Detect which cell encompasses the target text, then output its [X, Y] center coordinate. 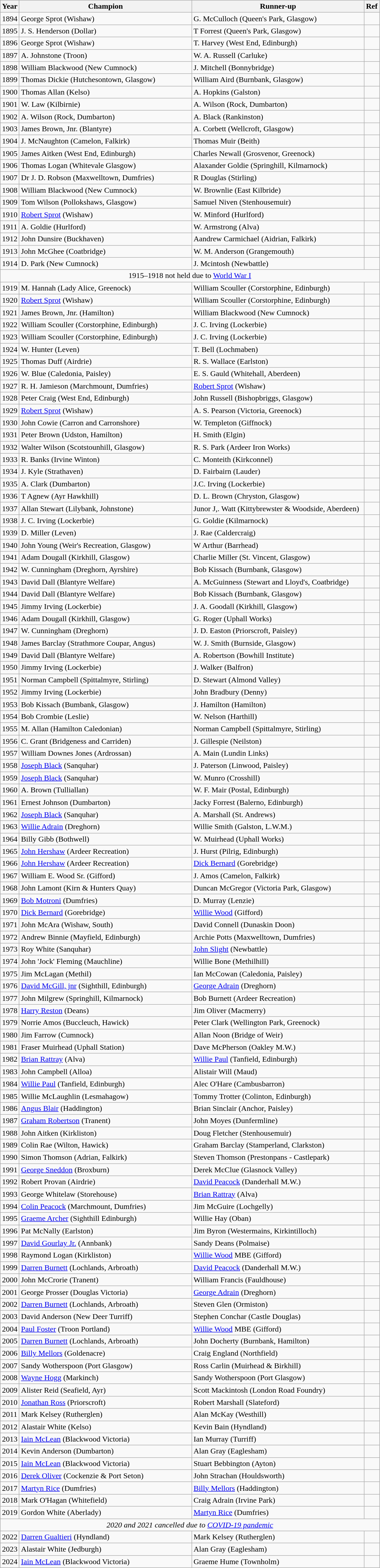
Willie McLaughlin (Lesmahagow) [106, 1096]
Charles Newall (Grosvenor, Greenock) [278, 153]
A. Corbett (Wellcroft, Glasgow) [278, 129]
2001 [10, 1292]
Bob Crombie (Leslie) [106, 716]
1913 [10, 251]
Darren Gualtieri (Hyndland) [106, 1537]
1909 [10, 202]
J. D. Easton (Priorscroft, Paisley) [278, 631]
1996 [10, 1231]
Ross Carlin (Muirhead & Birkhill) [278, 1366]
2023 [10, 1549]
1919 [10, 288]
John Dunsire (Buckhaven) [106, 239]
1896 [10, 43]
Pat McNally (Earlston) [106, 1231]
W. Law (Kilbirnie) [106, 104]
D. Stewart (Almond Valley) [278, 680]
John McAra (Wishaw, South) [106, 925]
1973 [10, 949]
1934 [10, 472]
1994 [10, 1206]
J. Kyle (Strathaven) [106, 472]
1937 [10, 508]
1986 [10, 1108]
W. Muirhead (Uphall Works) [278, 839]
George Prosser (Douglas Victoria) [106, 1292]
Alec O'Hare (Cambusbarron) [278, 1084]
1998 [10, 1255]
1901 [10, 104]
Scott Mackintosh (London Road Foundry) [278, 1390]
Angus Blair (Haddington) [106, 1108]
Tom Wilson (Pollokshaws, Glasgow) [106, 202]
A. Main (Lundin Links) [278, 753]
1907 [10, 178]
1933 [10, 459]
1930 [10, 423]
1932 [10, 447]
J. McNaughton (Camelon, Falkirk) [106, 141]
Charlie Miller (St. Vincent, Glasgow) [278, 558]
Willie Smith (Galston, L.W.M.) [278, 827]
W. Nelson (Harthill) [278, 716]
J. Paterson (Linwood, Paisley) [278, 766]
Robert Provan (Airdrie) [106, 1182]
C. Monteith (Kirkconnel) [278, 459]
Raymond Logan (Kirkliston) [106, 1255]
1946 [10, 619]
1981 [10, 1047]
Bob Burnett (Ardeer Recreation) [278, 998]
1990 [10, 1158]
David Gourlay Jr. (Annbank) [106, 1243]
2011 [10, 1415]
G. Roger (Uphall Works) [278, 619]
Alaxander Goldie (Springhill, Kilmarnock) [278, 166]
John Russell (Bishopbriggs, Glasgow) [278, 398]
Wayne Hogg (Markinch) [106, 1378]
William Downes Jones (Ardrossan) [106, 753]
1911 [10, 227]
1908 [10, 190]
Ian McCowan (Caledonia, Paisley) [278, 974]
Stephen Conchar (Castle Douglas) [278, 1316]
M. Allan (Hamilton Caledonian) [106, 729]
2018 [10, 1500]
1935 [10, 484]
1947 [10, 631]
Graeme Hume (Townholm) [278, 1562]
1976 [10, 986]
Allan Stewart (Lilybank, Johnstone) [106, 508]
G. McCulloch (Queen's Park, Glasgow) [278, 19]
John Young (Weir's Recreation, Glasgow) [106, 545]
John Campbell (Alloa) [106, 1072]
1926 [10, 374]
A. Clark (Dumbarton) [106, 484]
John Bradbury (Denny) [278, 692]
1944 [10, 594]
1920 [10, 300]
Year [10, 6]
1899 [10, 80]
W. Cunningham (Dreghorn) [106, 631]
D. Fairbairn (Lauder) [278, 472]
Runner-up [278, 6]
Robert Marshall (Slateford) [278, 1402]
John Strachan (Houldsworth) [278, 1476]
Alistair Will (Maud) [278, 1072]
2017 [10, 1488]
Billy Mellors (Goldenacre) [106, 1353]
1975 [10, 974]
Peter Clark (Wellington Park, Greenock) [278, 1023]
William E. Wood Sr. (Gifford) [106, 876]
James Brown, Jnr. (Hamilton) [106, 312]
John McCrorie (Tranent) [106, 1280]
1964 [10, 839]
Archie Potts (Maxwelltown, Dumfries) [278, 937]
Norrie Amos (Buccleuch, Hawick) [106, 1023]
1954 [10, 716]
Craig England (Northfield) [278, 1353]
Walter Wilson (Scotstounhill, Glasgow) [106, 447]
William Francis (Fauldhouse) [278, 1280]
1985 [10, 1096]
R. Banks (Irvine Winton) [106, 459]
John 'Jock' Fleming (Mauchline) [106, 962]
Thomas Logan (Whitevale Glasgow) [106, 166]
W. J. Smith (Burnside, Glasgow) [278, 643]
1992 [10, 1182]
Tommy Trotter (Colinton, Edinburgh) [278, 1096]
2010 [10, 1402]
R Douglas (Stirling) [278, 178]
J. Walker (Balfron) [278, 668]
W. F. Mair (Postal, Edinburgh) [278, 790]
Billy Gibb (Bothwell) [106, 839]
Allan Noon (Bridge of Weir) [278, 1035]
Doug Fletcher (Stenhousemuir) [278, 1133]
1915–1918 not held due to World War I [190, 276]
1984 [10, 1084]
1965 [10, 851]
2013 [10, 1439]
2004 [10, 1329]
1987 [10, 1121]
1995 [10, 1219]
1999 [10, 1268]
W Arthur (Barrhead) [278, 545]
Thomas Duff (Airdrie) [106, 362]
John Cowie (Carron and Carronshore) [106, 423]
W. A. Russell (Carluke) [278, 55]
Graham Barclay (Stamperland, Clarkston) [278, 1145]
Brian Sinclair (Anchor, Paisley) [278, 1108]
Craig Adrain (Irvine Park) [278, 1500]
John Docherty (Burnbank, Hamilton) [278, 1341]
Colin Peacock (Marchmount, Dumfries) [106, 1206]
1897 [10, 55]
J. Hamilton (Hamilton) [278, 704]
Jacky Forrest (Balerno, Edinburgh) [278, 802]
J. Mitchell (Bonnybridge) [278, 68]
D. Miller (Leven) [106, 533]
John Milgrew (Springhill, Kilmarnock) [106, 998]
1957 [10, 753]
1967 [10, 876]
J. S. Henderson (Dollar) [106, 31]
Mark O'Hagan (Whitefield) [106, 1500]
1956 [10, 741]
Champion [106, 6]
J. Gillespie (Neilston) [278, 741]
1925 [10, 362]
Ian Murray (Turriff) [278, 1439]
A. S. Pearson (Victoria, Greenock) [278, 410]
Roy White (Sanquhar) [106, 949]
1971 [10, 925]
John McGhee (Coatbridge) [106, 251]
Fraser Muirhead (Uphall Station) [106, 1047]
Andrew Binnie (Mayfield, Edinburgh) [106, 937]
2015 [10, 1463]
1969 [10, 900]
Harry Reston (Deans) [106, 1010]
2019 [10, 1512]
1951 [10, 680]
1966 [10, 863]
Alan McKay (Westhill) [278, 1415]
2012 [10, 1427]
Peter Craig (West End, Edinburgh) [106, 398]
R. S. Wallace (Earlston) [278, 362]
1905 [10, 153]
Aandrew Carmichael (Aidrian, Falkirk) [278, 239]
T Forrest (Queen's Park, Glasgow) [278, 31]
1912 [10, 239]
1972 [10, 937]
Paul Foster (Troon Portland) [106, 1329]
1903 [10, 129]
J. Amos (Camelon, Falkirk) [278, 876]
J. Rae (Caldercraig) [278, 533]
J. Hurst (Pilrig, Edinburgh) [278, 851]
1959 [10, 778]
Peter Brown (Udston, Hamilton) [106, 435]
Derek McClue (Glasnock Valley) [278, 1170]
1939 [10, 533]
1952 [10, 692]
1983 [10, 1072]
John Moyes (Dunfermline) [278, 1121]
2016 [10, 1476]
2022 [10, 1537]
W. M. Anderson (Grangemouth) [278, 251]
1927 [10, 386]
1923 [10, 337]
John Slight (Newbattle) [278, 949]
Dave McPherson (Oakley M.W.) [278, 1047]
1980 [10, 1035]
W. Hunter (Leven) [106, 349]
A. Hopkins (Galston) [278, 92]
1993 [10, 1194]
1904 [10, 141]
1921 [10, 312]
James Brown, Jnr. (Blantyre) [106, 129]
W. Cunningham (Dreghorn, Ayrshire) [106, 570]
1982 [10, 1059]
2014 [10, 1451]
W. Minford (Hurlford) [278, 215]
1960 [10, 790]
John Lamont (Kirn & Hunters Quay) [106, 888]
Graham Robertson (Tranent) [106, 1121]
1936 [10, 496]
2024 [10, 1562]
Bob Kissach (Bumbank, Glasgow) [106, 704]
1940 [10, 545]
2020 and 2021 cancelled due to COVID-19 pandemic [190, 1525]
Alister Reid (Seafield, Ayr) [106, 1390]
Willie Hay (Oban) [278, 1219]
Jonathan Ross (Priorscroft) [106, 1402]
W. Armstrong (Alva) [278, 227]
1914 [10, 263]
1970 [10, 912]
1945 [10, 606]
A. Johnstone (Troon) [106, 55]
W. Templeton (Giffnock) [278, 423]
2007 [10, 1366]
R. S. Park (Ardeer Iron Works) [278, 447]
1978 [10, 1010]
Bob Motroni (Dumfries) [106, 900]
Ref [372, 6]
1910 [10, 215]
Jim Oliver (Macmerry) [278, 1010]
D. L. Brown (Chryston, Glasgow) [278, 496]
D. Murray (Lenzie) [278, 900]
Billy Mellors (Haddington) [278, 1488]
G. Goldie (Kilmarnock) [278, 521]
T Agnew (Ayr Hawkhill) [106, 496]
W. Brownlie (East Kilbride) [278, 190]
Steven Thomson (Prestonpans - Castlepark) [278, 1158]
Jim McLagan (Methil) [106, 974]
1938 [10, 521]
A. Marshall (St. Andrews) [278, 815]
Jim Byron (Westermains, Kirkintilloch) [278, 1231]
James Barclay (Strathmore Coupar, Angus) [106, 643]
Jim Farrow (Cumnock) [106, 1035]
M. Hannah (Lady Alice, Greenock) [106, 288]
Willie Wood (Gifford) [278, 912]
A. Brown (Tulliallan) [106, 790]
1948 [10, 643]
Colin Rae (Wilton, Hawick) [106, 1145]
David McGill, jnr (Sighthill, Edinburgh) [106, 986]
1979 [10, 1023]
1988 [10, 1133]
Ernest Johnson (Dumbarton) [106, 802]
Dr J. D. Robson (Maxwelltown, Dumfries) [106, 178]
Junor J,. Watt (Kittybrewster & Woodside, Aberdeen) [278, 508]
1977 [10, 998]
2009 [10, 1390]
J. Mcintosh (Newbattle) [278, 263]
1949 [10, 655]
1894 [10, 19]
2003 [10, 1316]
1958 [10, 766]
Willie Adrain (Dreghorn) [106, 827]
Willie Bone (Methilhill) [278, 962]
1968 [10, 888]
D. Park (New Cumnock) [106, 263]
A. McGuinness (Stewart and Lloyd's, Coatbridge) [278, 582]
1963 [10, 827]
1943 [10, 582]
1906 [10, 166]
Alastair White (Kelso) [106, 1427]
1953 [10, 704]
1962 [10, 815]
1898 [10, 68]
Kevin Bain (Hyndland) [278, 1427]
W. Munro (Crosshill) [278, 778]
2005 [10, 1341]
1900 [10, 92]
Simon Thomson (Adrian, Falkirk) [106, 1158]
Samuel Niven (Stenhousemuir) [278, 202]
H. Smith (Elgin) [278, 435]
1924 [10, 349]
1961 [10, 802]
1941 [10, 558]
T. Bell (Lochmaben) [278, 349]
Thomas Dickie (Hutchesontown, Glasgow) [106, 80]
E. S. Gauld (Whitehall, Aberdeen) [278, 374]
R. H. Jamieson (Marchmount, Dumfries) [106, 386]
W. Blue (Caledonia, Paisley) [106, 374]
1991 [10, 1170]
A. Robertson (Bowhill Institute) [278, 655]
J. A. Goodall (Kirkhill, Glasgow) [278, 606]
T. Harvey (West End, Edinburgh) [278, 43]
Stuart Bebbington (Ayton) [278, 1463]
John Aitken (Kirkliston) [106, 1133]
1931 [10, 435]
Thomas Muir (Beith) [278, 141]
1974 [10, 962]
Jim McGuire (Lochgelly) [278, 1206]
2008 [10, 1378]
Thomas Allan (Kelso) [106, 92]
1950 [10, 668]
A. Black (Rankinston) [278, 116]
Gordon White (Aberlady) [106, 1512]
A. Goldie (Hurlford) [106, 227]
William Aird (Burnbank, Glasgow) [278, 80]
1989 [10, 1145]
2006 [10, 1353]
1922 [10, 325]
George Sneddon (Broxburn) [106, 1170]
James Aitken (West End, Edinburgh) [106, 153]
1942 [10, 570]
Kevin Anderson (Dumbarton) [106, 1451]
1955 [10, 729]
Sandy Deans (Polmaise) [278, 1243]
1928 [10, 398]
1902 [10, 116]
David Connell (Dunaskin Doon) [278, 925]
2002 [10, 1304]
C. Grant (Bridgeness and Carriden) [106, 741]
Alastair White (Jedburgh) [106, 1549]
Derek Oliver (Cockenzie & Port Seton) [106, 1476]
George Whitelaw (Storehouse) [106, 1194]
1997 [10, 1243]
1895 [10, 31]
J.C. Irving (Lockerbie) [278, 484]
Steven Glen (Ormiston) [278, 1304]
Duncan McGregor (Victoria Park, Glasgow) [278, 888]
David Anderson (New Deer Turriff) [106, 1316]
Graeme Archer (Sighthill Edinburgh) [106, 1219]
1929 [10, 410]
2000 [10, 1280]
